Search for the cell housing the specified text and yield its (x, y) center coordinate. 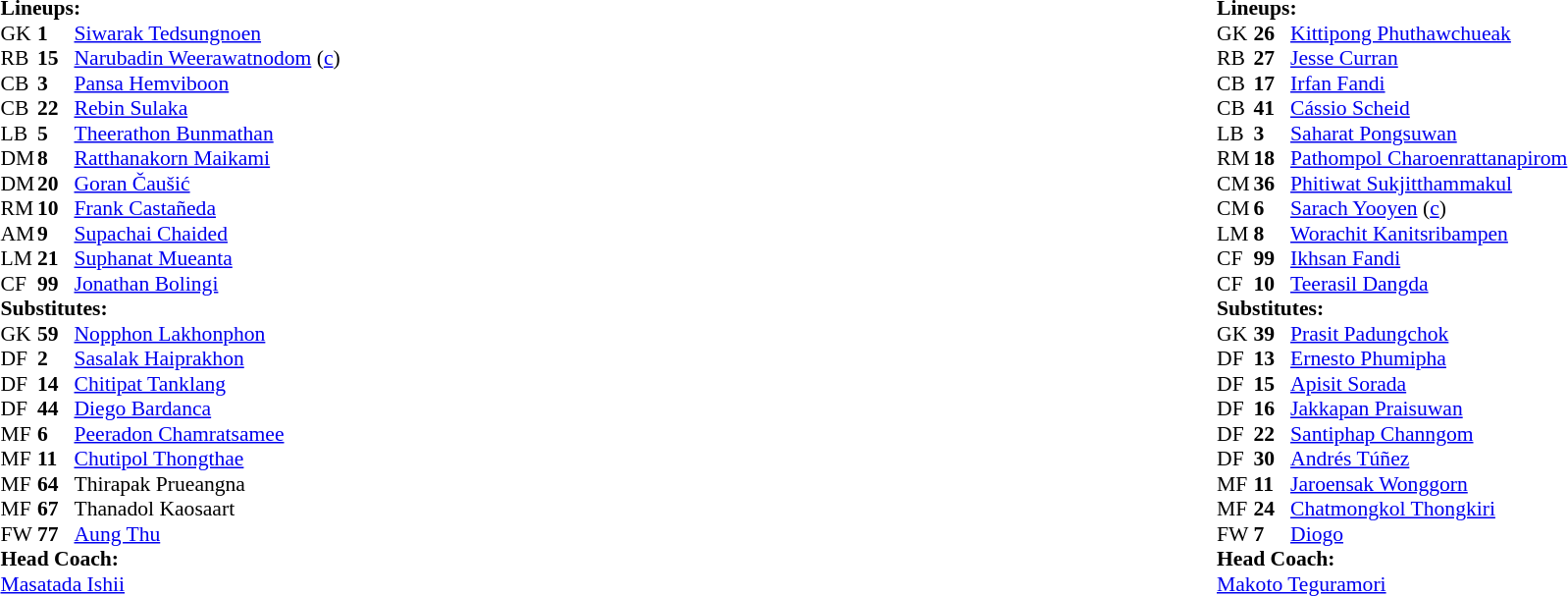
24 (1273, 510)
Jakkapan Praisuwan (1429, 409)
Thanadol Kaosaart (208, 510)
59 (56, 334)
Pathompol Charoenrattanapirom (1429, 158)
17 (1273, 83)
Diego Bardanca (208, 409)
13 (1273, 358)
Saharat Pongsuwan (1429, 134)
Suphanat Mueanta (208, 258)
41 (1273, 109)
Jaroensak Wonggorn (1429, 484)
Rebin Sulaka (208, 109)
Thirapak Prueangna (208, 484)
Worachit Kanitsribampen (1429, 234)
2 (56, 358)
39 (1273, 334)
Chitipat Tanklang (208, 384)
67 (56, 510)
Teerasil Dangda (1429, 284)
20 (56, 184)
Chatmongkol Thongkiri (1429, 510)
64 (56, 484)
26 (1273, 33)
5 (56, 134)
Nopphon Lakhonphon (208, 334)
Sarach Yooyen (c) (1429, 209)
Kittipong Phuthawchueak (1429, 33)
Ernesto Phumipha (1429, 358)
Ratthanakorn Maikami (208, 158)
Frank Castañeda (208, 209)
44 (56, 409)
Santiphap Channgom (1429, 434)
Supachai Chaided (208, 234)
Diogo (1429, 534)
AM (19, 234)
Ikhsan Fandi (1429, 258)
Theerathon Bunmathan (208, 134)
27 (1273, 58)
14 (56, 384)
Chutipol Thongthae (208, 459)
Apisit Sorada (1429, 384)
Cássio Scheid (1429, 109)
30 (1273, 459)
Jesse Curran (1429, 58)
Jonathan Bolingi (208, 284)
18 (1273, 158)
Phitiwat Sukjitthammakul (1429, 184)
Irfan Fandi (1429, 83)
9 (56, 234)
Prasit Padungchok (1429, 334)
36 (1273, 184)
Goran Čaušić (208, 184)
Andrés Túñez (1429, 459)
21 (56, 258)
Peeradon Chamratsamee (208, 434)
1 (56, 33)
16 (1273, 409)
Pansa Hemviboon (208, 83)
Sasalak Haiprakhon (208, 358)
Narubadin Weerawatnodom (c) (208, 58)
Siwarak Tedsungnoen (208, 33)
77 (56, 534)
Aung Thu (208, 534)
7 (1273, 534)
